Capture the cell that displays the provided text and extract its [x, y] central coordinate. 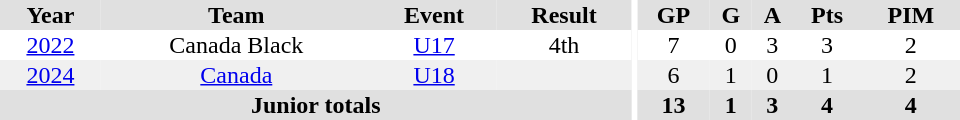
6 [674, 75]
Canada Black [236, 45]
Canada [236, 75]
Junior totals [316, 105]
U18 [434, 75]
4th [564, 45]
A [772, 15]
U17 [434, 45]
13 [674, 105]
2022 [50, 45]
G [730, 15]
2024 [50, 75]
7 [674, 45]
Team [236, 15]
GP [674, 15]
Event [434, 15]
Year [50, 15]
Result [564, 15]
PIM [911, 15]
Pts [826, 15]
